Scan for the cell matching the given text and deliver its [X, Y] coordinate at center. 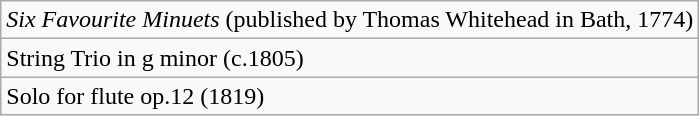
Solo for flute op.12 (1819) [350, 96]
String Trio in g minor (c.1805) [350, 58]
Six Favourite Minuets (published by Thomas Whitehead in Bath, 1774) [350, 20]
